Return the [X, Y] coordinate for the center point of the cell that contains the specified text.  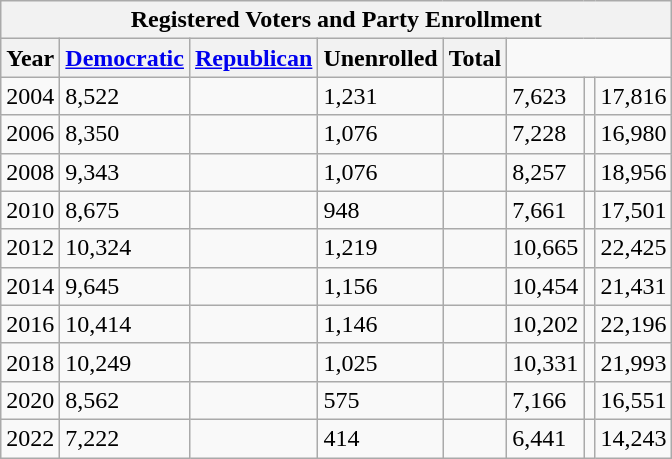
2020 [30, 400]
Total [475, 58]
17,501 [634, 210]
16,980 [634, 134]
2014 [30, 286]
21,431 [634, 286]
22,196 [634, 324]
Registered Voters and Party Enrollment [336, 20]
1,219 [380, 248]
8,257 [546, 172]
8,562 [125, 400]
1,025 [380, 362]
414 [380, 438]
575 [380, 400]
8,522 [125, 96]
18,956 [634, 172]
7,166 [546, 400]
Year [30, 58]
16,551 [634, 400]
10,414 [125, 324]
2004 [30, 96]
7,661 [546, 210]
10,249 [125, 362]
9,343 [125, 172]
8,350 [125, 134]
1,146 [380, 324]
14,243 [634, 438]
17,816 [634, 96]
2012 [30, 248]
1,231 [380, 96]
7,222 [125, 438]
Unenrolled [380, 58]
10,665 [546, 248]
10,454 [546, 286]
6,441 [546, 438]
7,623 [546, 96]
10,202 [546, 324]
1,156 [380, 286]
10,331 [546, 362]
8,675 [125, 210]
2010 [30, 210]
Republican [253, 58]
2022 [30, 438]
2008 [30, 172]
Democratic [125, 58]
2018 [30, 362]
9,645 [125, 286]
2016 [30, 324]
2006 [30, 134]
10,324 [125, 248]
948 [380, 210]
21,993 [634, 362]
7,228 [546, 134]
22,425 [634, 248]
